Return (X, Y) of the center of cell containing provided text 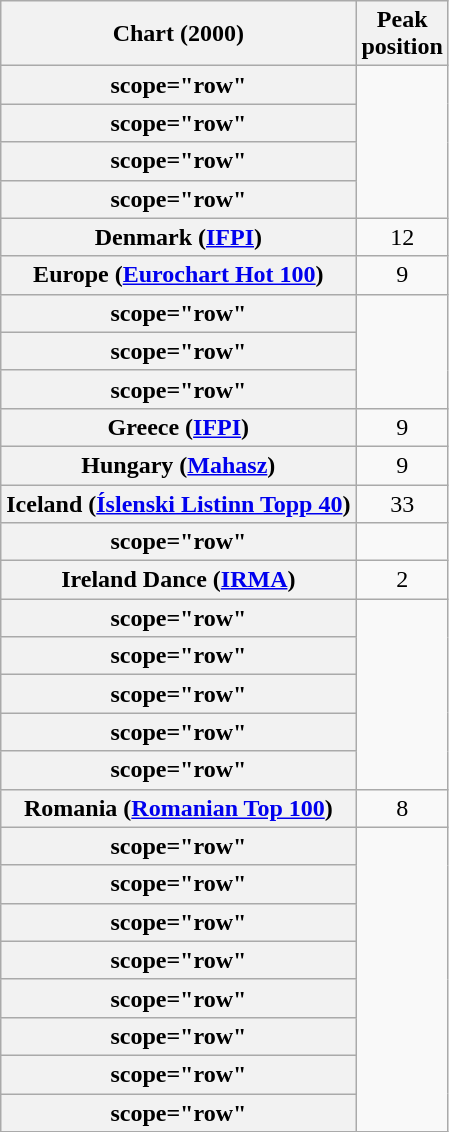
33 (402, 503)
Denmark (IFPI) (178, 237)
8 (402, 808)
Chart (2000) (178, 34)
12 (402, 237)
Romania (Romanian Top 100) (178, 808)
Peakposition (402, 34)
Europe (Eurochart Hot 100) (178, 275)
Ireland Dance (IRMA) (178, 580)
Hungary (Mahasz) (178, 465)
Iceland (Íslenski Listinn Topp 40) (178, 503)
2 (402, 580)
Greece (IFPI) (178, 427)
